Pinpoint the cell where the given text exists, returning its [x, y] midpoint coordinate. 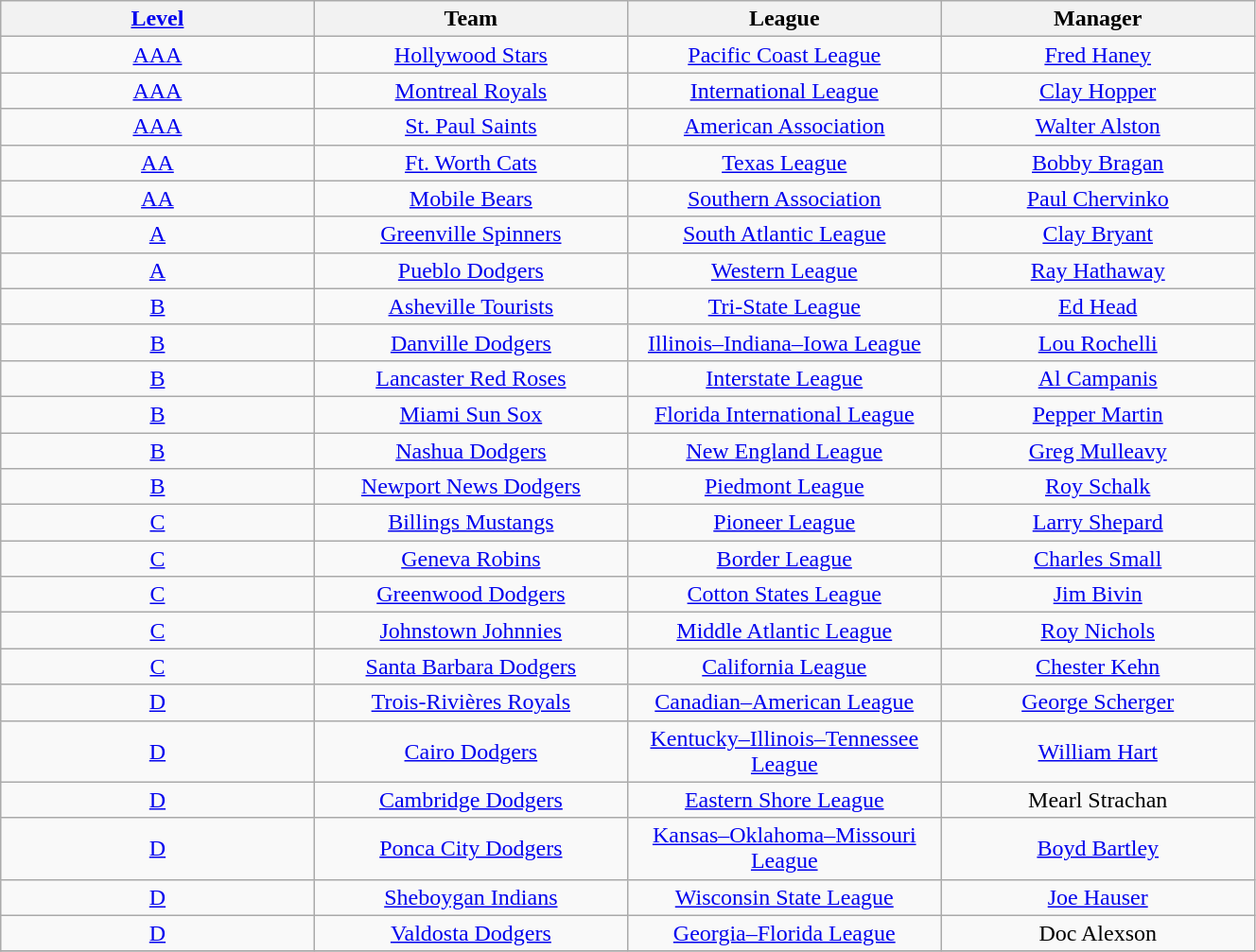
Charles Small [1097, 559]
Lou Rochelli [1097, 342]
Illinois–Indiana–Iowa League [785, 342]
Piedmont League [785, 487]
Sheboygan Indians [471, 897]
Valdosta Dodgers [471, 933]
Jim Bivin [1097, 595]
Mearl Strachan [1097, 800]
Cambridge Dodgers [471, 800]
William Hart [1097, 751]
Cairo Dodgers [471, 751]
George Scherger [1097, 702]
Asheville Tourists [471, 306]
Pioneer League [785, 523]
Eastern Shore League [785, 800]
Joe Hauser [1097, 897]
League [785, 19]
Florida International League [785, 414]
Greenwood Dodgers [471, 595]
Boyd Bartley [1097, 849]
American Association [785, 127]
Trois-Rivières Royals [471, 702]
Newport News Dodgers [471, 487]
Roy Nichols [1097, 631]
Ed Head [1097, 306]
Greenville Spinners [471, 234]
St. Paul Saints [471, 127]
Roy Schalk [1097, 487]
Montreal Royals [471, 91]
Johnstown Johnnies [471, 631]
Border League [785, 559]
Hollywood Stars [471, 55]
Geneva Robins [471, 559]
Clay Bryant [1097, 234]
Pacific Coast League [785, 55]
Greg Mulleavy [1097, 451]
Fred Haney [1097, 55]
Kentucky–Illinois–Tennessee League [785, 751]
Clay Hopper [1097, 91]
Walter Alston [1097, 127]
Nashua Dodgers [471, 451]
Ponca City Dodgers [471, 849]
Larry Shepard [1097, 523]
Georgia–Florida League [785, 933]
Level [157, 19]
Interstate League [785, 378]
Canadian–American League [785, 702]
Mobile Bears [471, 199]
Southern Association [785, 199]
Bobby Bragan [1097, 163]
Lancaster Red Roses [471, 378]
Tri-State League [785, 306]
Santa Barbara Dodgers [471, 666]
South Atlantic League [785, 234]
Pueblo Dodgers [471, 270]
Ray Hathaway [1097, 270]
Paul Chervinko [1097, 199]
Manager [1097, 19]
Wisconsin State League [785, 897]
International League [785, 91]
Middle Atlantic League [785, 631]
California League [785, 666]
Pepper Martin [1097, 414]
Texas League [785, 163]
Miami Sun Sox [471, 414]
Doc Alexson [1097, 933]
New England League [785, 451]
Team [471, 19]
Kansas–Oklahoma–Missouri League [785, 849]
Western League [785, 270]
Ft. Worth Cats [471, 163]
Chester Kehn [1097, 666]
Danville Dodgers [471, 342]
Cotton States League [785, 595]
Billings Mustangs [471, 523]
Al Campanis [1097, 378]
